Output the (x, y) coordinate of the center of the cell containing the given text.  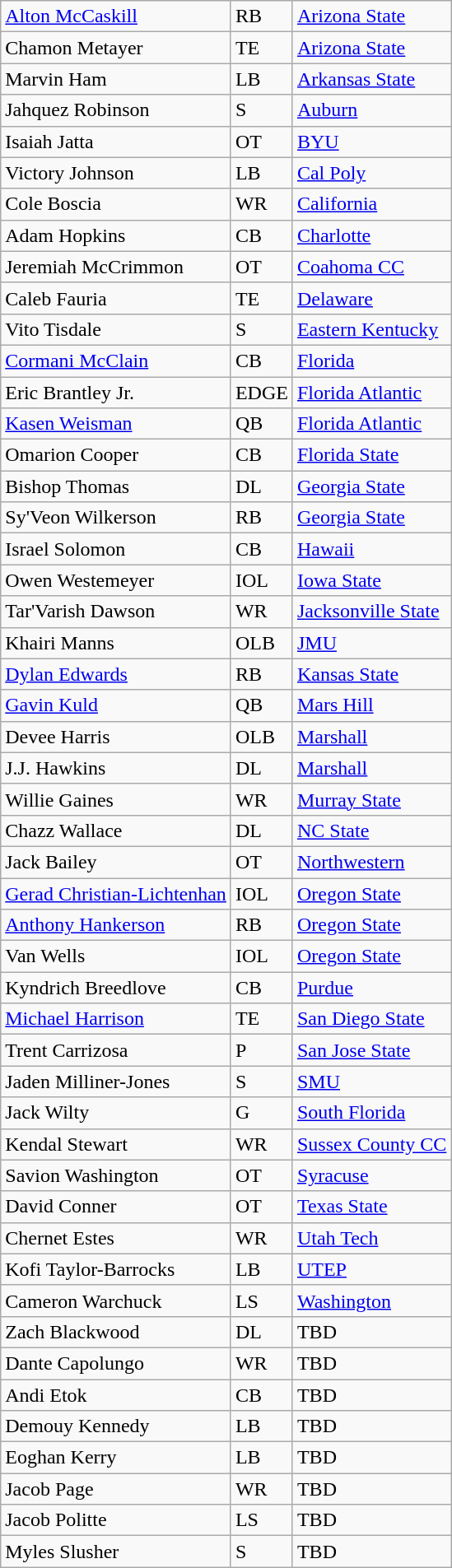
Jack Bailey (116, 862)
NC State (371, 831)
David Conner (116, 1207)
Jeremiah McCrimmon (116, 267)
Cameron Warchuck (116, 1300)
San Diego State (371, 1019)
Jack Wilty (116, 1113)
Israel Solomon (116, 549)
Kofi Taylor-Barrocks (116, 1269)
Charlotte (371, 235)
Dylan Edwards (116, 674)
G (262, 1113)
EDGE (262, 393)
Hawaii (371, 549)
Delaware (371, 298)
Coahoma CC (371, 267)
Kansas State (371, 674)
Tar'Varish Dawson (116, 612)
Kyndrich Breedlove (116, 988)
South Florida (371, 1113)
Auburn (371, 110)
Andi Etok (116, 1395)
Dante Capolungo (116, 1363)
Cole Boscia (116, 204)
Arkansas State (371, 79)
Eric Brantley Jr. (116, 393)
Florida (371, 361)
Van Wells (116, 956)
Victory Johnson (116, 173)
Chamon Metayer (116, 48)
Adam Hopkins (116, 235)
Jacksonville State (371, 612)
Vito Tisdale (116, 329)
Sy'Veon Wilkerson (116, 518)
Isaiah Jatta (116, 142)
Jacob Page (116, 1489)
Savion Washington (116, 1175)
Marvin Ham (116, 79)
Myles Slusher (116, 1552)
Cal Poly (371, 173)
Mars Hill (371, 705)
Anthony Hankerson (116, 925)
Demouy Kennedy (116, 1426)
Bishop Thomas (116, 486)
JMU (371, 643)
Kendal Stewart (116, 1144)
Khairi Manns (116, 643)
Alton McCaskill (116, 16)
Murray State (371, 799)
Devee Harris (116, 737)
Iowa State (371, 580)
UTEP (371, 1269)
San Jose State (371, 1050)
Omarion Cooper (116, 455)
Purdue (371, 988)
Texas State (371, 1207)
Gavin Kuld (116, 705)
Trent Carrizosa (116, 1050)
Caleb Fauria (116, 298)
Florida State (371, 455)
Northwestern (371, 862)
BYU (371, 142)
Utah Tech (371, 1238)
SMU (371, 1082)
Jaden Milliner-Jones (116, 1082)
Jahquez Robinson (116, 110)
Willie Gaines (116, 799)
Gerad Christian-Lichtenhan (116, 893)
Chazz Wallace (116, 831)
Chernet Estes (116, 1238)
California (371, 204)
Michael Harrison (116, 1019)
J.J. Hawkins (116, 768)
P (262, 1050)
Cormani McClain (116, 361)
Eoghan Kerry (116, 1458)
Washington (371, 1300)
Syracuse (371, 1175)
Eastern Kentucky (371, 329)
Kasen Weisman (116, 424)
Owen Westemeyer (116, 580)
Zach Blackwood (116, 1332)
Jacob Politte (116, 1520)
Sussex County CC (371, 1144)
